Detect which cell encompasses the target text, then output its [X, Y] center coordinate. 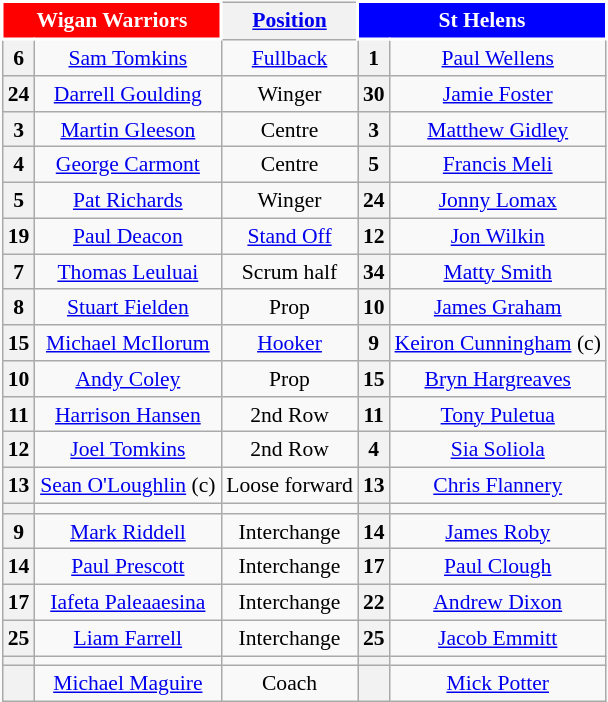
Position [290, 20]
Mick Potter [498, 684]
1 [374, 57]
30 [374, 94]
St Helens [482, 20]
Hooker [290, 343]
7 [19, 272]
Stand Off [290, 236]
Michael McIlorum [128, 343]
James Graham [498, 307]
Sam Tomkins [128, 57]
6 [19, 57]
Darrell Goulding [128, 94]
Mark Riddell [128, 531]
Thomas Leuluai [128, 272]
Joel Tomkins [128, 450]
Sean O'Loughlin (c) [128, 485]
Coach [290, 684]
Jamie Foster [498, 94]
Matthew Gidley [498, 129]
Paul Prescott [128, 567]
Jon Wilkin [498, 236]
Paul Wellens [498, 57]
Matty Smith [498, 272]
Pat Richards [128, 200]
8 [19, 307]
Francis Meli [498, 165]
Wigan Warriors [112, 20]
George Carmont [128, 165]
Andrew Dixon [498, 602]
Paul Clough [498, 567]
Stuart Fielden [128, 307]
Keiron Cunningham (c) [498, 343]
James Roby [498, 531]
Loose forward [290, 485]
Bryn Hargreaves [498, 379]
Chris Flannery [498, 485]
Michael Maguire [128, 684]
Andy Coley [128, 379]
Sia Soliola [498, 450]
Jacob Emmitt [498, 638]
Jonny Lomax [498, 200]
Martin Gleeson [128, 129]
Iafeta Paleaaesina [128, 602]
Tony Puletua [498, 414]
34 [374, 272]
Liam Farrell [128, 638]
Paul Deacon [128, 236]
Scrum half [290, 272]
19 [19, 236]
22 [374, 602]
Fullback [290, 57]
Harrison Hansen [128, 414]
